Extract the [x, y] coordinate from the center of the cell holding the provided text.  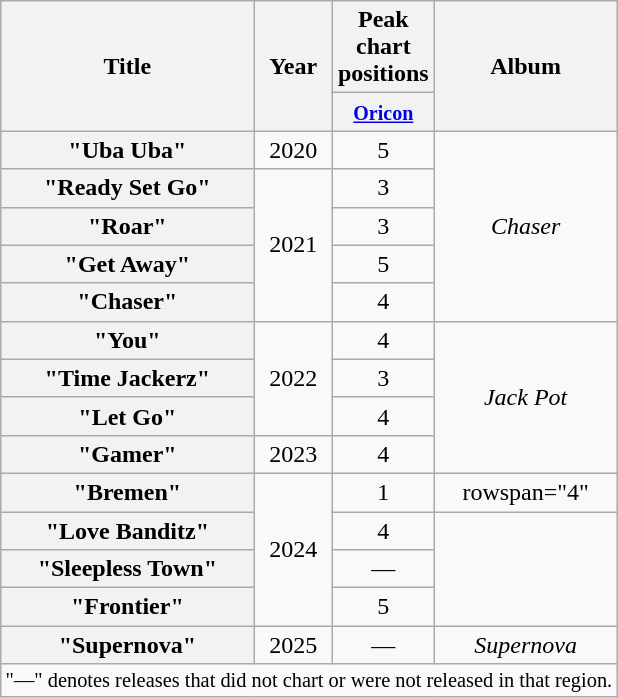
2025 [294, 645]
Year [294, 66]
"—" denotes releases that did not chart or were not released in that region. [309, 681]
Jack Pot [526, 397]
Album [526, 66]
"Sleepless Town" [128, 569]
"Let Go" [128, 416]
Title [128, 66]
"Time Jackerz" [128, 378]
Peak chart positions [383, 47]
Oricon [383, 112]
"You" [128, 340]
1 [383, 492]
rowspan="4" [526, 492]
"Bremen" [128, 492]
2023 [294, 454]
"Supernova" [128, 645]
"Frontier" [128, 607]
2024 [294, 549]
"Roar" [128, 226]
2021 [294, 245]
"Ready Set Go" [128, 188]
2020 [294, 150]
Supernova [526, 645]
"Get Away" [128, 264]
"Gamer" [128, 454]
"Love Banditz" [128, 531]
2022 [294, 378]
"Chaser" [128, 302]
Chaser [526, 226]
"Uba Uba" [128, 150]
